Provide the (x, y) coordinate of the cell's center where the given text is located.  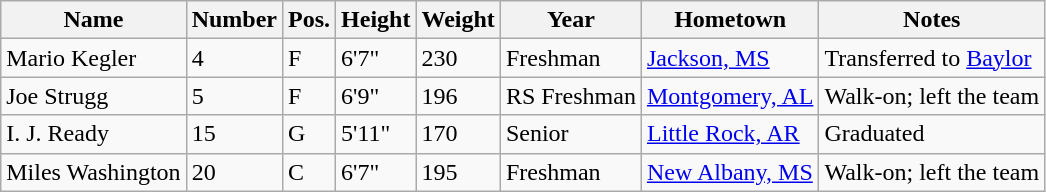
RS Freshman (570, 96)
Jackson, MS (730, 58)
Joe Strugg (94, 96)
Transferred to Baylor (932, 58)
170 (458, 134)
Number (234, 20)
20 (234, 172)
Pos. (310, 20)
Mario Kegler (94, 58)
195 (458, 172)
6'9" (376, 96)
Miles Washington (94, 172)
Weight (458, 20)
4 (234, 58)
C (310, 172)
Hometown (730, 20)
196 (458, 96)
I. J. Ready (94, 134)
Graduated (932, 134)
15 (234, 134)
G (310, 134)
Little Rock, AR (730, 134)
5'11" (376, 134)
Name (94, 20)
Notes (932, 20)
5 (234, 96)
Senior (570, 134)
New Albany, MS (730, 172)
Year (570, 20)
230 (458, 58)
Height (376, 20)
Montgomery, AL (730, 96)
